Provide the (x, y) coordinate of the cell's center where the given text is located.  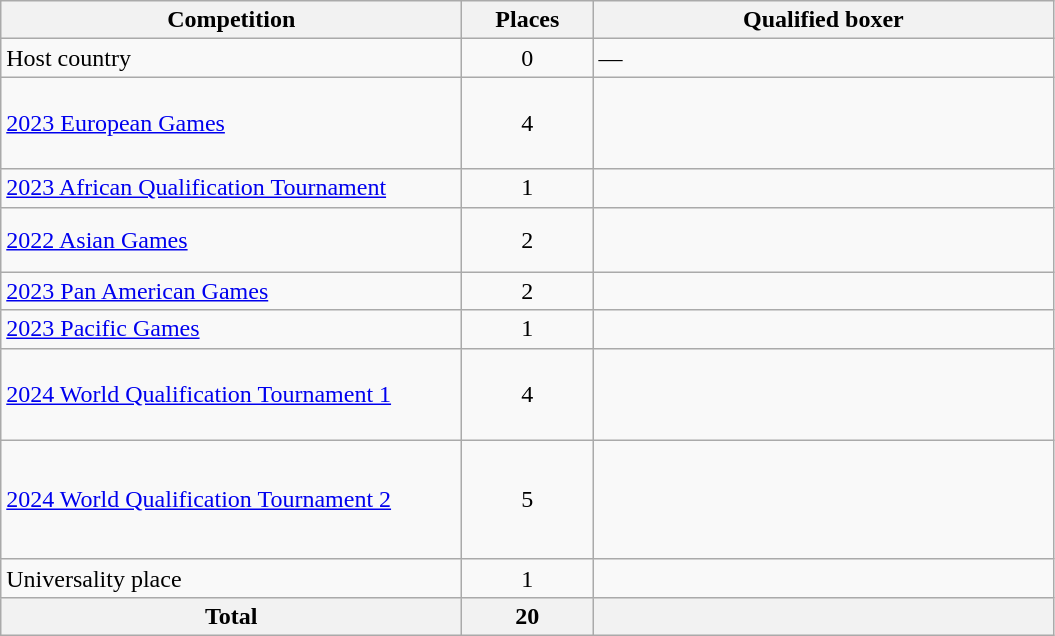
20 (528, 616)
Competition (232, 20)
— (824, 58)
Universality place (232, 578)
2024 World Qualification Tournament 1 (232, 394)
2023 African Qualification Tournament (232, 188)
2024 World Qualification Tournament 2 (232, 500)
2023 Pacific Games (232, 329)
5 (528, 500)
Places (528, 20)
Total (232, 616)
Host country (232, 58)
0 (528, 58)
2023 Pan American Games (232, 291)
Qualified boxer (824, 20)
2023 European Games (232, 123)
2022 Asian Games (232, 240)
